Search for the cell housing the specified text and yield its (x, y) center coordinate. 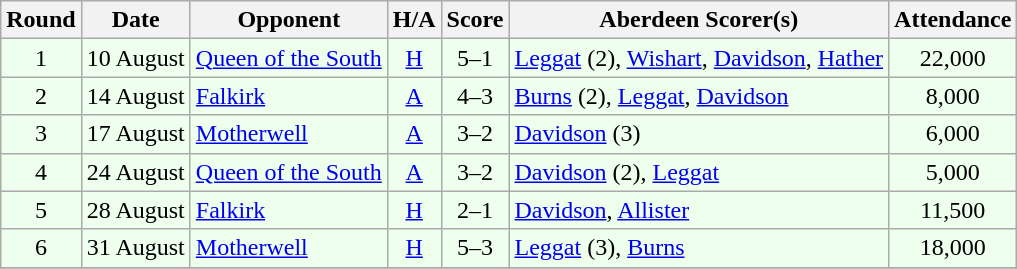
8,000 (953, 96)
5–3 (475, 248)
Burns (2), Leggat, Davidson (699, 96)
18,000 (953, 248)
4–3 (475, 96)
Score (475, 20)
10 August (136, 58)
5–1 (475, 58)
6,000 (953, 134)
1 (41, 58)
14 August (136, 96)
Aberdeen Scorer(s) (699, 20)
Attendance (953, 20)
6 (41, 248)
2–1 (475, 210)
5,000 (953, 172)
Davidson (3) (699, 134)
3 (41, 134)
11,500 (953, 210)
Date (136, 20)
28 August (136, 210)
17 August (136, 134)
5 (41, 210)
22,000 (953, 58)
4 (41, 172)
Opponent (288, 20)
Davidson, Allister (699, 210)
24 August (136, 172)
31 August (136, 248)
Davidson (2), Leggat (699, 172)
Round (41, 20)
Leggat (3), Burns (699, 248)
H/A (414, 20)
2 (41, 96)
Leggat (2), Wishart, Davidson, Hather (699, 58)
